Scan for the cell matching the given text and deliver its (X, Y) coordinate at center. 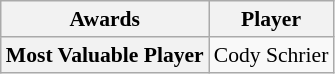
Player (272, 19)
Awards (105, 19)
Most Valuable Player (105, 55)
Cody Schrier (272, 55)
